Return the (X, Y) coordinate for the center point of the cell that contains the specified text.  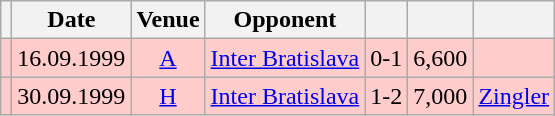
Opponent (285, 20)
30.09.1999 (72, 96)
1-2 (386, 96)
A (168, 58)
Zingler (514, 96)
16.09.1999 (72, 58)
Venue (168, 20)
H (168, 96)
7,000 (440, 96)
Date (72, 20)
6,600 (440, 58)
0-1 (386, 58)
